For the text-containing cell, return its midpoint in (X, Y) coordinate format. 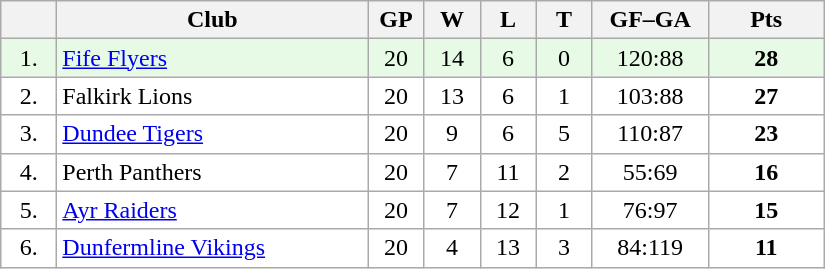
Perth Panthers (212, 172)
55:69 (650, 172)
4. (29, 172)
1. (29, 58)
5 (564, 134)
3. (29, 134)
4 (452, 248)
3 (564, 248)
Fife Flyers (212, 58)
5. (29, 210)
16 (766, 172)
103:88 (650, 96)
23 (766, 134)
Ayr Raiders (212, 210)
W (452, 20)
120:88 (650, 58)
14 (452, 58)
15 (766, 210)
2 (564, 172)
9 (452, 134)
12 (508, 210)
L (508, 20)
T (564, 20)
0 (564, 58)
Dunfermline Vikings (212, 248)
Dundee Tigers (212, 134)
2. (29, 96)
Falkirk Lions (212, 96)
84:119 (650, 248)
110:87 (650, 134)
6. (29, 248)
Club (212, 20)
GP (396, 20)
76:97 (650, 210)
28 (766, 58)
Pts (766, 20)
GF–GA (650, 20)
27 (766, 96)
